Output the [x, y] coordinate of the center of the cell containing the given text.  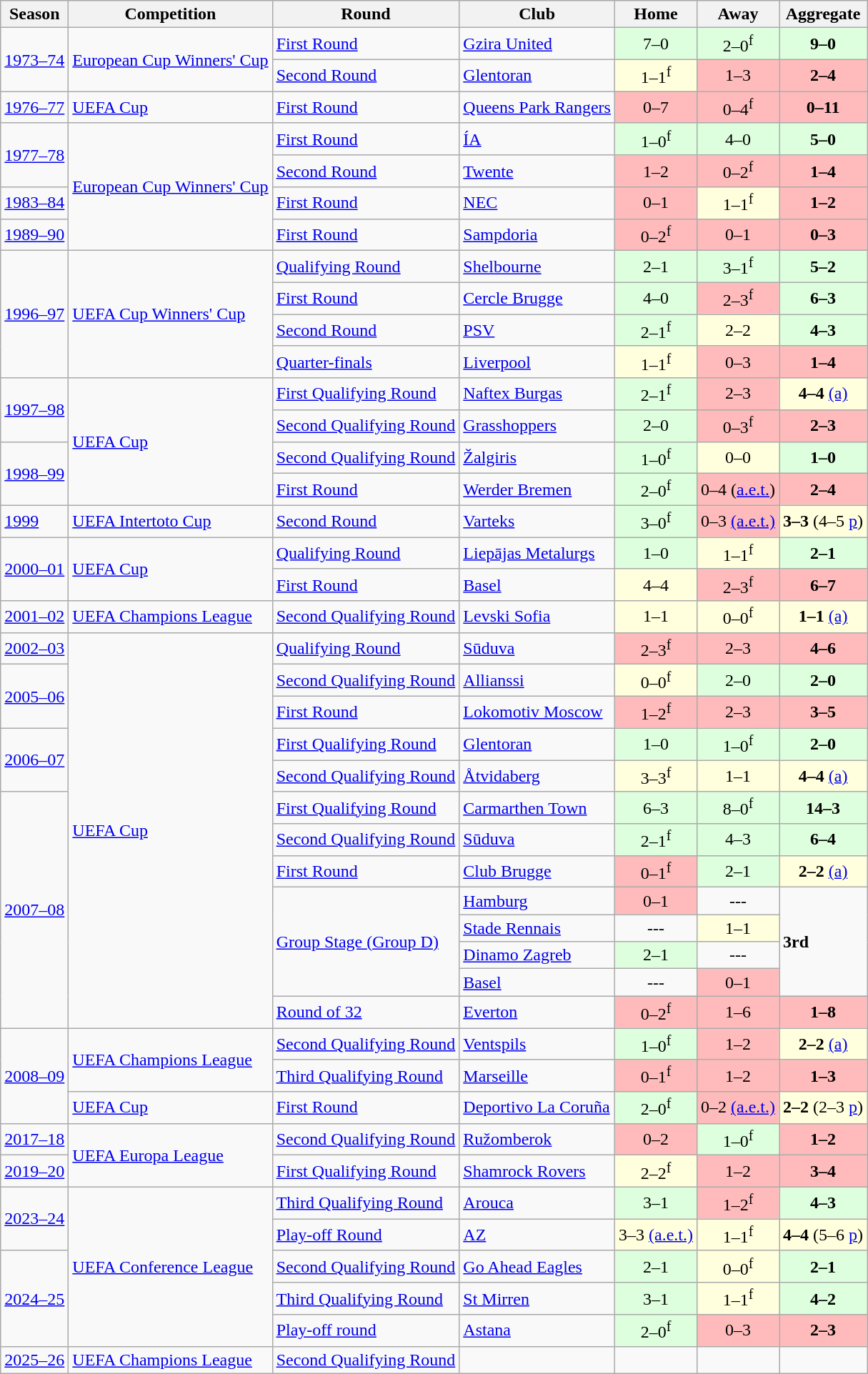
Lokomotiv Moscow [537, 712]
7–0 [656, 44]
Åtvidaberg [537, 776]
Arouca [537, 1203]
Queens Park Rangers [537, 107]
3–1f [739, 267]
0–4 (a.e.t.) [739, 490]
2000–01 [34, 569]
2008–09 [34, 1076]
UEFA Europa League [170, 1155]
Club [537, 14]
1977–78 [34, 154]
2002–03 [34, 649]
1–1 (a) [823, 617]
Group Stage (Group D) [366, 942]
Play-off Round [366, 1235]
Shamrock Rovers [537, 1172]
Competition [170, 14]
Deportivo La Coruña [537, 1107]
Shelbourne [537, 267]
Ružomberok [537, 1139]
2019–20 [34, 1172]
2–2f [656, 1172]
2005–06 [34, 696]
Žalgiris [537, 457]
0–3 (a.e.t.) [739, 522]
1–6 [739, 1012]
Cercle Brugge [537, 299]
1976–77 [34, 107]
0–11 [823, 107]
Quarter-finals [366, 362]
1973–74 [34, 60]
4–4 (5–6 p) [823, 1235]
1983–84 [34, 203]
1989–90 [34, 234]
1–8 [823, 1012]
Aggregate [823, 14]
Carmarthen Town [537, 807]
4–6 [823, 649]
4–4 [656, 584]
3–4 [823, 1172]
UEFA Intertoto Cup [170, 522]
Round of 32 [366, 1012]
St Mirren [537, 1299]
NEC [537, 203]
Dinamo Zagreb [537, 955]
Allianssi [537, 680]
Hamburg [537, 901]
3–0f [656, 522]
Gzira United [537, 44]
2007–08 [34, 910]
Season [34, 14]
Go Ahead Eagles [537, 1266]
Grasshoppers [537, 426]
2025–26 [34, 1360]
9–0 [823, 44]
Twente [537, 171]
2–2 [739, 330]
5–0 [823, 139]
3–3 (4–5 p) [823, 522]
Levski Sofia [537, 617]
1997–98 [34, 410]
Club Brugge [537, 872]
5–2 [823, 267]
2017–18 [34, 1139]
3–5 [823, 712]
2006–07 [34, 760]
1996–97 [34, 314]
0–4f [739, 107]
Astana [537, 1330]
Sampdoria [537, 234]
8–0f [739, 807]
0–0 [739, 457]
Away [739, 14]
14–3 [823, 807]
Werder Bremen [537, 490]
4–2 [823, 1299]
1999 [34, 522]
0–7 [656, 107]
2023–24 [34, 1219]
Ventspils [537, 1045]
ÍA [537, 139]
1998–99 [34, 473]
Marseille [537, 1076]
Stade Rennais [537, 928]
0–2 (a.e.t.) [739, 1107]
Varteks [537, 522]
Home [656, 14]
3rd [823, 942]
Everton [537, 1012]
Play-off round [366, 1330]
Round [366, 14]
2–2 (2–3 p) [823, 1107]
3–3 (a.e.t.) [656, 1235]
3–3f [656, 776]
2001–02 [34, 617]
Liepājas Metalurgs [537, 553]
PSV [537, 330]
Liverpool [537, 362]
0–3f [739, 426]
0–2 [656, 1139]
2024–25 [34, 1298]
UEFA Conference League [170, 1266]
UEFA Cup Winners' Cup [170, 314]
6–7 [823, 584]
AZ [537, 1235]
Naftex Burgas [537, 394]
6–4 [823, 840]
